Output the (x, y) coordinate of the center of the cell containing the given text.  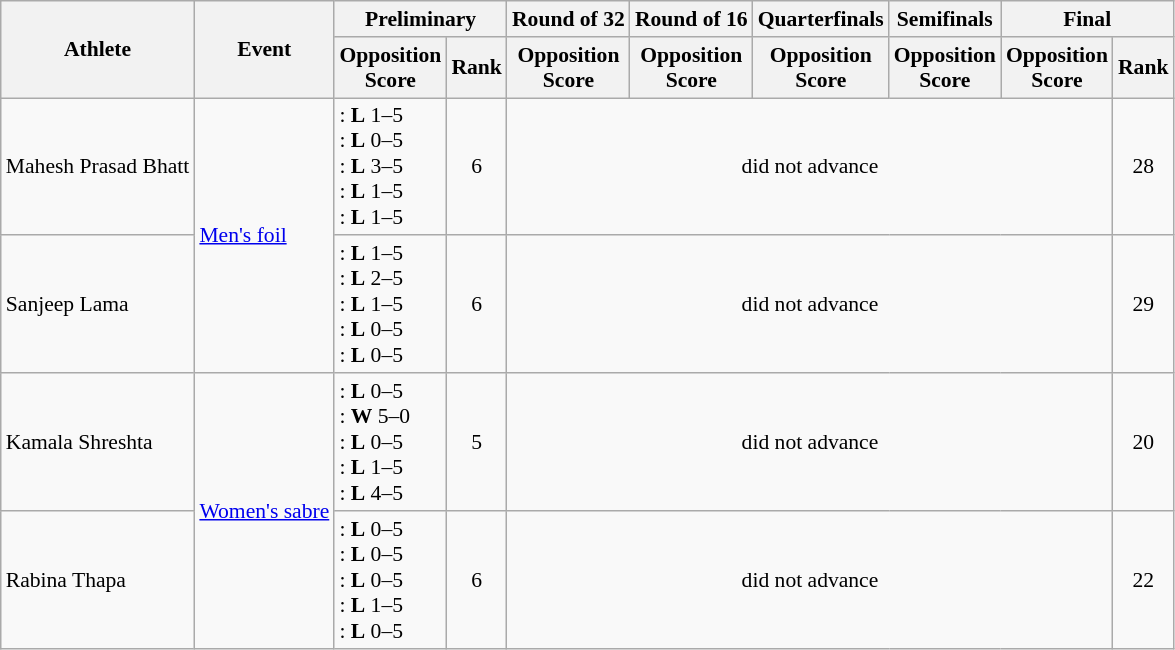
: L 0–5: L 0–5: L 0–5: L 1–5: L 0–5 (390, 580)
: L 1–5: L 0–5: L 3–5: L 1–5: L 1–5 (390, 167)
Event (264, 50)
Round of 32 (568, 19)
Quarterfinals (821, 19)
Athlete (98, 50)
Preliminary (420, 19)
Kamala Shreshta (98, 442)
: L 1–5: L 2–5: L 1–5: L 0–5: L 0–5 (390, 305)
5 (476, 442)
29 (1144, 305)
Men's foil (264, 236)
28 (1144, 167)
: L 0–5: W 5–0: L 0–5: L 1–5: L 4–5 (390, 442)
Women's sabre (264, 510)
20 (1144, 442)
Sanjeep Lama (98, 305)
Round of 16 (692, 19)
Semifinals (945, 19)
22 (1144, 580)
Final (1088, 19)
Rabina Thapa (98, 580)
Mahesh Prasad Bhatt (98, 167)
